Output the [X, Y] coordinate of the center of the cell containing the given text.  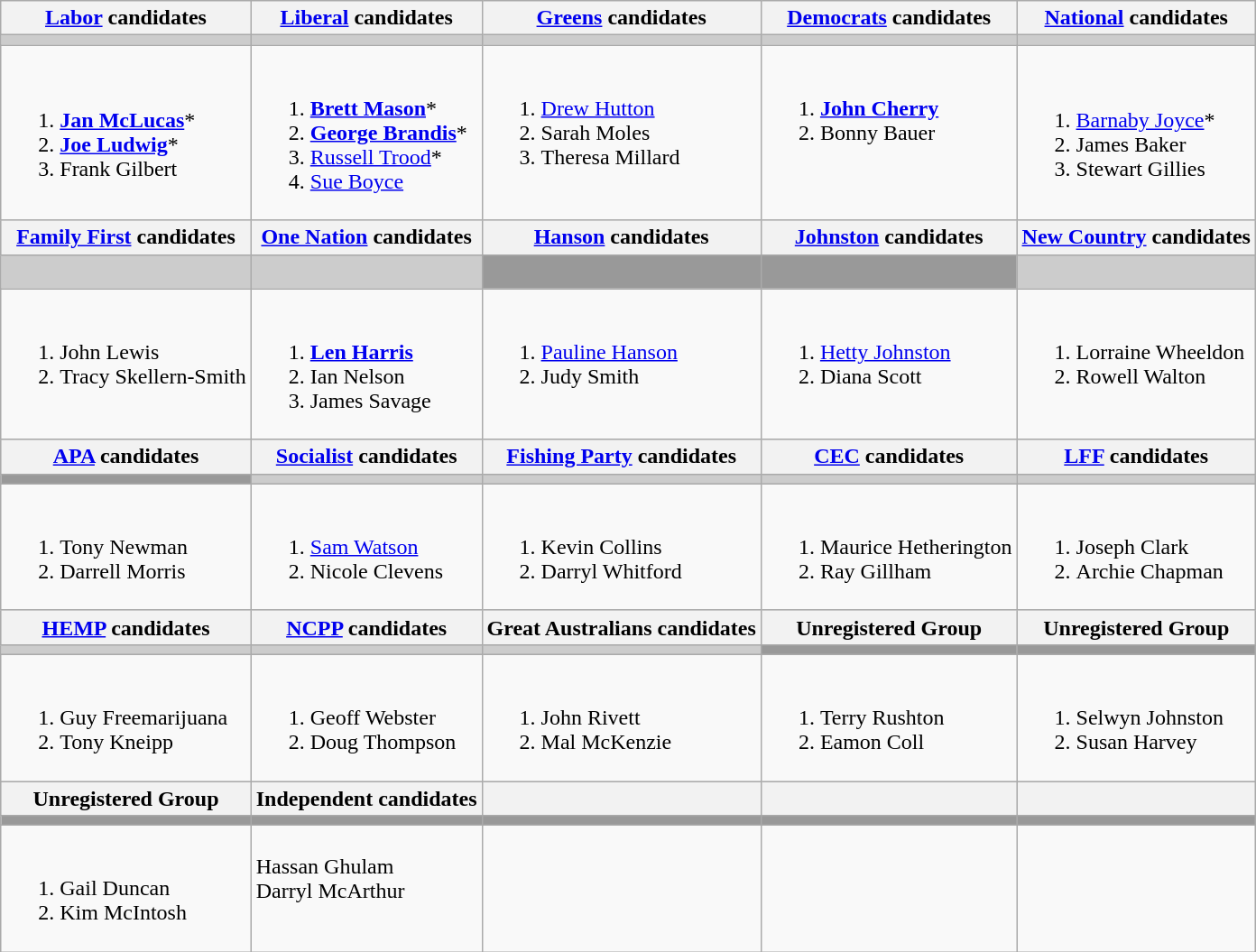
Liberal candidates [366, 18]
Hassan Ghulam Darryl McArthur [366, 889]
Labor candidates [126, 18]
John LewisTracy Skellern-Smith [126, 365]
Jan McLucas*Joe Ludwig*Frank Gilbert [126, 133]
Joseph ClarkArchie Chapman [1136, 547]
Greens candidates [621, 18]
John CherryBonny Bauer [889, 133]
Socialist candidates [366, 457]
John RivettMal McKenzie [621, 717]
Family First candidates [126, 237]
APA candidates [126, 457]
Hetty JohnstonDiana Scott [889, 365]
Guy FreemarijuanaTony Kneipp [126, 717]
Lorraine WheeldonRowell Walton [1136, 365]
New Country candidates [1136, 237]
CEC candidates [889, 457]
Barnaby Joyce*James BakerStewart Gillies [1136, 133]
Independent candidates [366, 799]
Democrats candidates [889, 18]
Pauline HansonJudy Smith [621, 365]
Kevin CollinsDarryl Whitford [621, 547]
Len HarrisIan NelsonJames Savage [366, 365]
Great Australians candidates [621, 627]
Drew HuttonSarah MolesTheresa Millard [621, 133]
Terry RushtonEamon Coll [889, 717]
Geoff WebsterDoug Thompson [366, 717]
One Nation candidates [366, 237]
Johnston candidates [889, 237]
Brett Mason*George Brandis*Russell Trood*Sue Boyce [366, 133]
Maurice HetheringtonRay Gillham [889, 547]
LFF candidates [1136, 457]
NCPP candidates [366, 627]
Selwyn JohnstonSusan Harvey [1136, 717]
Gail DuncanKim McIntosh [126, 889]
HEMP candidates [126, 627]
Fishing Party candidates [621, 457]
Tony NewmanDarrell Morris [126, 547]
National candidates [1136, 18]
Sam WatsonNicole Clevens [366, 547]
Hanson candidates [621, 237]
